From the cell containing the given text, extract its center point as (X, Y) coordinate. 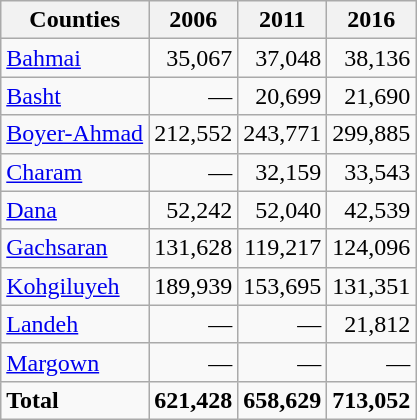
Gachsaran (75, 248)
212,552 (194, 134)
38,136 (372, 58)
124,096 (372, 248)
Kohgiluyeh (75, 286)
2011 (282, 20)
Landeh (75, 324)
33,543 (372, 172)
153,695 (282, 286)
189,939 (194, 286)
Total (75, 400)
2016 (372, 20)
658,629 (282, 400)
52,040 (282, 210)
131,351 (372, 286)
243,771 (282, 134)
20,699 (282, 96)
42,539 (372, 210)
21,812 (372, 324)
621,428 (194, 400)
713,052 (372, 400)
Basht (75, 96)
37,048 (282, 58)
Margown (75, 362)
Charam (75, 172)
32,159 (282, 172)
131,628 (194, 248)
21,690 (372, 96)
Counties (75, 20)
2006 (194, 20)
299,885 (372, 134)
Boyer-Ahmad (75, 134)
52,242 (194, 210)
35,067 (194, 58)
Dana (75, 210)
119,217 (282, 248)
Bahmai (75, 58)
